Return the (X, Y) coordinate for the center point of the cell that contains the specified text.  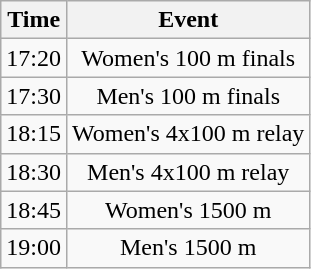
18:15 (34, 134)
Time (34, 20)
19:00 (34, 248)
Event (188, 20)
17:30 (34, 96)
18:30 (34, 172)
Men's 100 m finals (188, 96)
17:20 (34, 58)
Men's 1500 m (188, 248)
18:45 (34, 210)
Women's 100 m finals (188, 58)
Women's 4x100 m relay (188, 134)
Men's 4x100 m relay (188, 172)
Women's 1500 m (188, 210)
